Return (X, Y) of the center of cell containing provided text 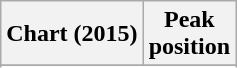
Chart (2015) (72, 34)
Peakposition (189, 34)
